Find where the given text appears and provide that cell's center as [x, y] coordinate. 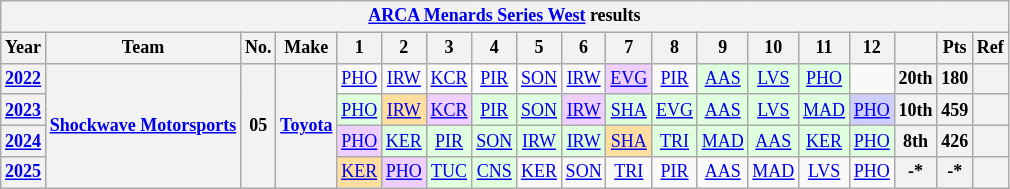
2022 [24, 78]
CNS [494, 172]
5 [540, 48]
2025 [24, 172]
Shockwave Motorsports [142, 126]
6 [584, 48]
2023 [24, 110]
20th [916, 78]
10 [774, 48]
Year [24, 48]
2024 [24, 140]
1 [360, 48]
12 [872, 48]
Team [142, 48]
3 [449, 48]
TUC [449, 172]
ARCA Menards Series West results [504, 16]
4 [494, 48]
8 [675, 48]
No. [258, 48]
Make [306, 48]
Ref [990, 48]
Pts [955, 48]
11 [824, 48]
459 [955, 110]
10th [916, 110]
9 [722, 48]
426 [955, 140]
8th [916, 140]
2 [404, 48]
05 [258, 126]
7 [629, 48]
180 [955, 78]
Toyota [306, 126]
